For the text-containing cell, return its midpoint in (x, y) coordinate format. 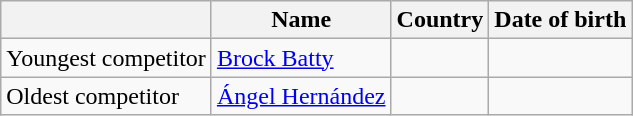
Country (440, 20)
Oldest competitor (106, 96)
Date of birth (560, 20)
Name (301, 20)
Ángel Hernández (301, 96)
Brock Batty (301, 58)
Youngest competitor (106, 58)
